Capture the cell that displays the provided text and extract its [x, y] central coordinate. 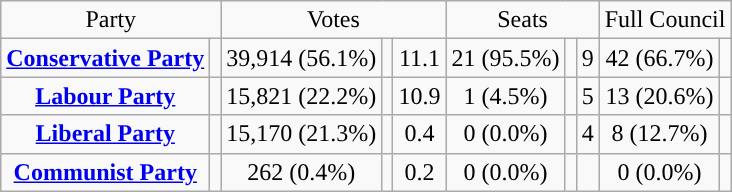
9 [588, 58]
21 (95.5%) [506, 58]
Full Council [665, 20]
Party [111, 20]
Liberal Party [106, 134]
0.2 [420, 172]
15,170 (21.3%) [302, 134]
Communist Party [106, 172]
Seats [522, 20]
11.1 [420, 58]
39,914 (56.1%) [302, 58]
Votes [334, 20]
15,821 (22.2%) [302, 96]
0.4 [420, 134]
1 (4.5%) [506, 96]
Labour Party [106, 96]
262 (0.4%) [302, 172]
Conservative Party [106, 58]
4 [588, 134]
10.9 [420, 96]
8 (12.7%) [660, 134]
13 (20.6%) [660, 96]
42 (66.7%) [660, 58]
5 [588, 96]
